Search for the cell housing the specified text and yield its (X, Y) center coordinate. 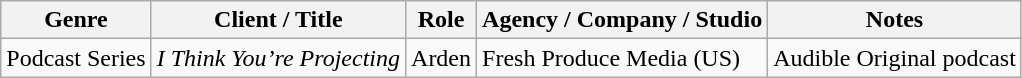
Podcast Series (76, 58)
Genre (76, 20)
Agency / Company / Studio (622, 20)
Notes (895, 20)
Role (442, 20)
Audible Original podcast (895, 58)
I Think You’re Projecting (278, 58)
Arden (442, 58)
Client / Title (278, 20)
Fresh Produce Media (US) (622, 58)
